For the text-containing cell, return its midpoint in [X, Y] coordinate format. 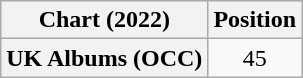
UK Albums (OCC) [104, 58]
Chart (2022) [104, 20]
45 [255, 58]
Position [255, 20]
